From the cell containing the given text, extract its center point as (X, Y) coordinate. 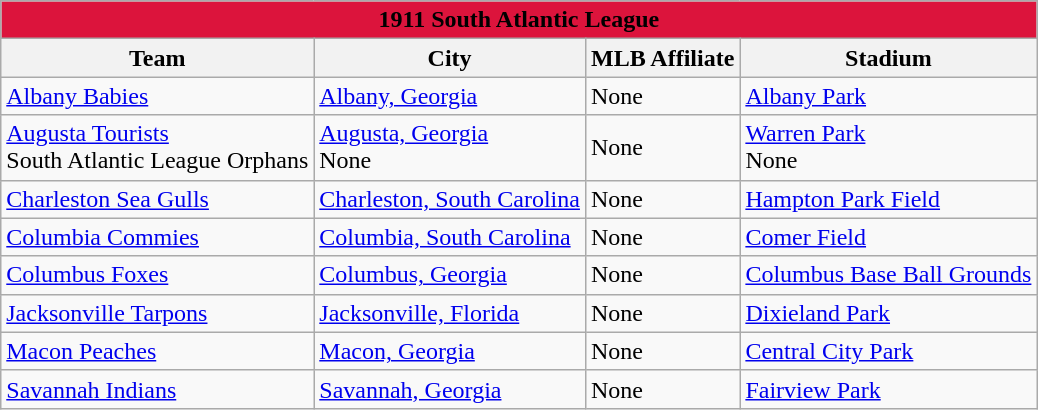
Columbia Commies (158, 237)
Charleston Sea Gulls (158, 199)
Dixieland Park (888, 313)
City (450, 58)
Albany, Georgia (450, 96)
Jacksonville, Florida (450, 313)
Macon, Georgia (450, 351)
Hampton Park Field (888, 199)
Macon Peaches (158, 351)
Savannah, Georgia (450, 389)
Central City Park (888, 351)
Columbus Foxes (158, 275)
Augusta, Georgia None (450, 148)
Albany Park (888, 96)
Stadium (888, 58)
Columbia, South Carolina (450, 237)
Augusta Tourists South Atlantic League Orphans (158, 148)
Warren Park None (888, 148)
Charleston, South Carolina (450, 199)
Comer Field (888, 237)
Columbus, Georgia (450, 275)
Fairview Park (888, 389)
MLB Affiliate (662, 58)
1911 South Atlantic League (519, 20)
Savannah Indians (158, 389)
Columbus Base Ball Grounds (888, 275)
Albany Babies (158, 96)
Jacksonville Tarpons (158, 313)
Team (158, 58)
